Return [x, y] of the center of cell containing provided text 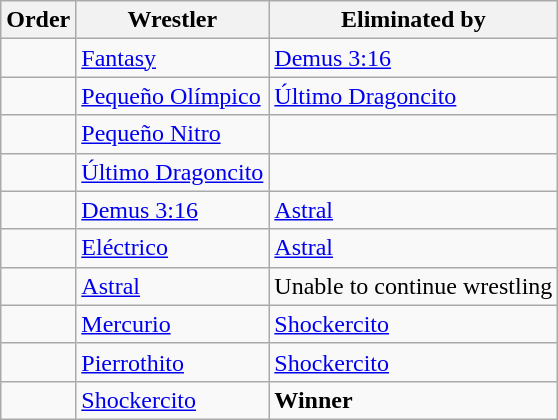
Pequeño Olímpico [172, 96]
Wrestler [172, 20]
Eléctrico [172, 248]
Pierrothito [172, 362]
Eliminated by [414, 20]
Pequeño Nitro [172, 134]
Winner [414, 400]
Unable to continue wrestling [414, 286]
Order [38, 20]
Fantasy [172, 58]
Mercurio [172, 324]
